Scan for the cell matching the given text and deliver its (x, y) coordinate at center. 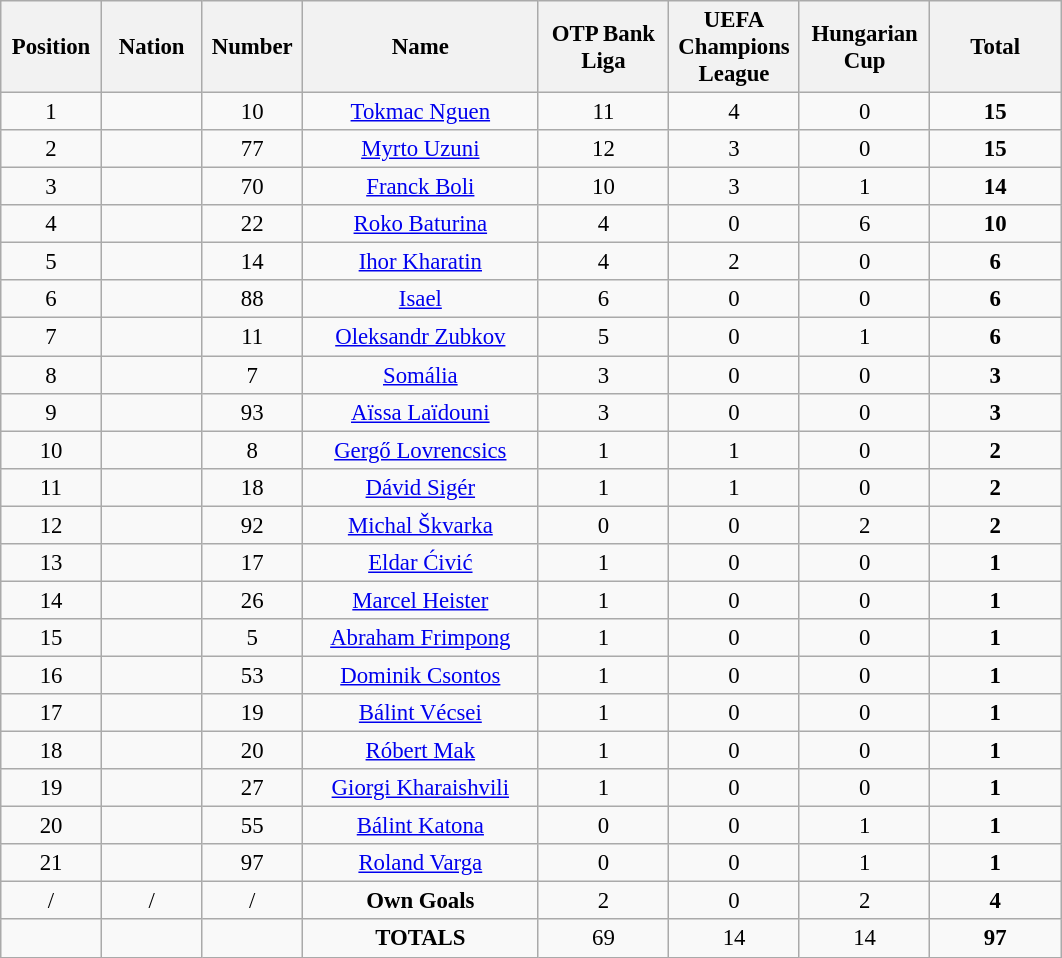
Dávid Sigér (421, 487)
21 (52, 863)
9 (52, 412)
Ihor Kharatin (421, 262)
92 (252, 525)
UEFA Champions League (734, 47)
53 (252, 675)
Total (996, 47)
Own Goals (421, 901)
Aïssa Laïdouni (421, 412)
Eldar Ćivić (421, 563)
Roland Varga (421, 863)
Roko Baturina (421, 224)
Position (52, 47)
Dominik Csontos (421, 675)
88 (252, 299)
Róbert Mak (421, 751)
Somália (421, 375)
13 (52, 563)
Michal Škvarka (421, 525)
Tokmac Nguen (421, 112)
Giorgi Kharaishvili (421, 788)
Abraham Frimpong (421, 638)
27 (252, 788)
Number (252, 47)
93 (252, 412)
Isael (421, 299)
55 (252, 826)
Franck Boli (421, 187)
69 (604, 939)
70 (252, 187)
TOTALS (421, 939)
16 (52, 675)
Oleksandr Zubkov (421, 337)
Nation (152, 47)
Gergő Lovrencsics (421, 450)
Bálint Vécsei (421, 713)
Bálint Katona (421, 826)
Marcel Heister (421, 600)
26 (252, 600)
Myrto Uzuni (421, 149)
22 (252, 224)
77 (252, 149)
Name (421, 47)
Hungarian Cup (864, 47)
OTP Bank Liga (604, 47)
